Output the (X, Y) coordinate of the center of the cell containing the given text.  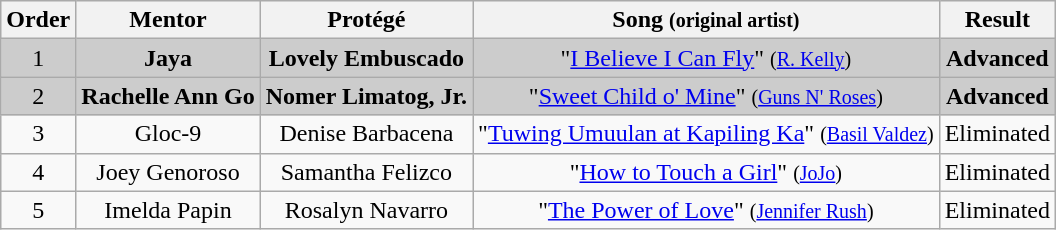
"Sweet Child o' Mine" (Guns N' Roses) (706, 96)
5 (38, 210)
Result (997, 20)
Lovely Embuscado (366, 58)
"Tuwing Umuulan at Kapiling Ka" (Basil Valdez) (706, 134)
"How to Touch a Girl" (JoJo) (706, 172)
Rachelle Ann Go (168, 96)
1 (38, 58)
Imelda Papin (168, 210)
Jaya (168, 58)
Samantha Felizco (366, 172)
Nomer Limatog, Jr. (366, 96)
"The Power of Love" (Jennifer Rush) (706, 210)
"I Believe I Can Fly" (R. Kelly) (706, 58)
4 (38, 172)
Order (38, 20)
2 (38, 96)
Denise Barbacena (366, 134)
Mentor (168, 20)
3 (38, 134)
Song (original artist) (706, 20)
Rosalyn Navarro (366, 210)
Joey Genoroso (168, 172)
Protégé (366, 20)
Gloc-9 (168, 134)
